Return (X, Y) of the center of cell containing provided text 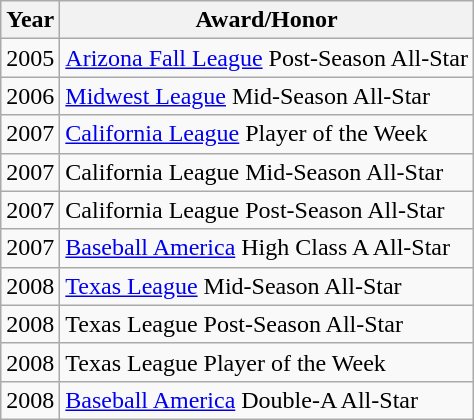
California League Post-Season All-Star (267, 210)
Midwest League Mid-Season All-Star (267, 96)
Texas League Player of the Week (267, 362)
Baseball America High Class A All-Star (267, 248)
2006 (30, 96)
California League Mid-Season All-Star (267, 172)
Year (30, 20)
California League Player of the Week (267, 134)
Texas League Mid-Season All-Star (267, 286)
Award/Honor (267, 20)
Baseball America Double-A All-Star (267, 400)
Arizona Fall League Post-Season All-Star (267, 58)
2005 (30, 58)
Texas League Post-Season All-Star (267, 324)
